Identify which cell holds the provided text, then report its [x, y] central coordinate. 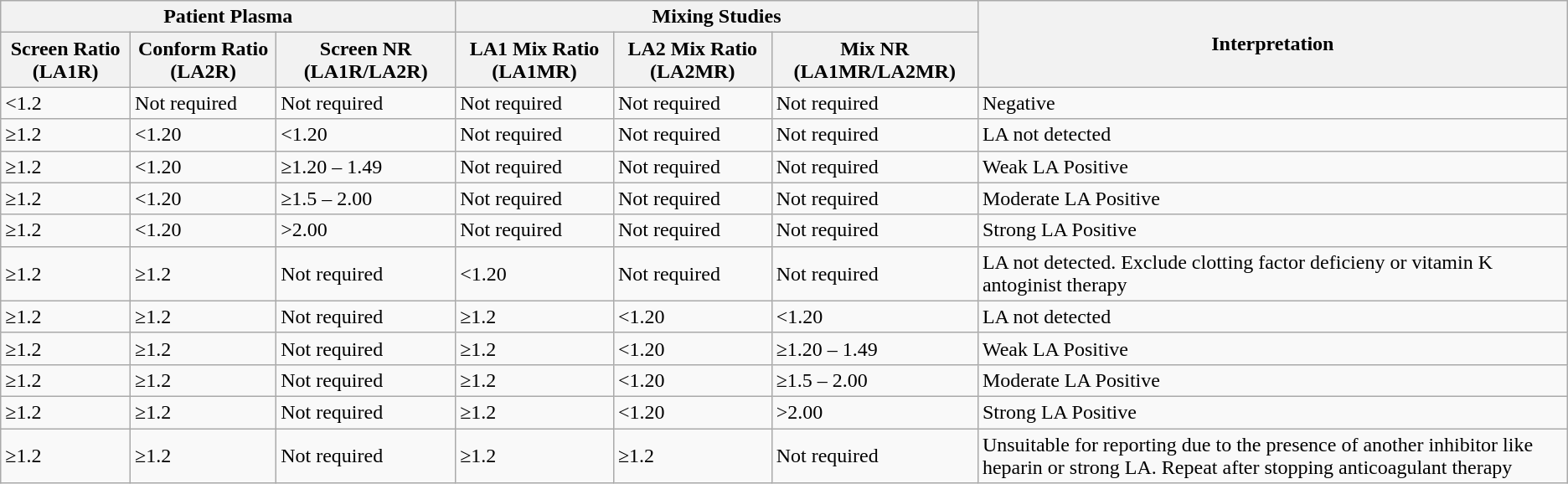
Screen NR (LA1R/LA2R) [366, 60]
Unsuitable for reporting due to the presence of another inhibitor like heparin or strong LA. Repeat after stopping anticoagulant therapy [1272, 456]
LA2 Mix Ratio (LA2MR) [692, 60]
Negative [1272, 103]
Mixing Studies [717, 17]
Screen Ratio (LA1R) [65, 60]
Mix NR (LA1MR/LA2MR) [874, 60]
LA not detected. Exclude clotting factor deficieny or vitamin K antoginist therapy [1272, 273]
Interpretation [1272, 44]
<1.2 [65, 103]
LA1 Mix Ratio (LA1MR) [534, 60]
Conform Ratio (LA2R) [204, 60]
Patient Plasma [228, 17]
